Find where the given text appears and provide that cell's center as (x, y) coordinate. 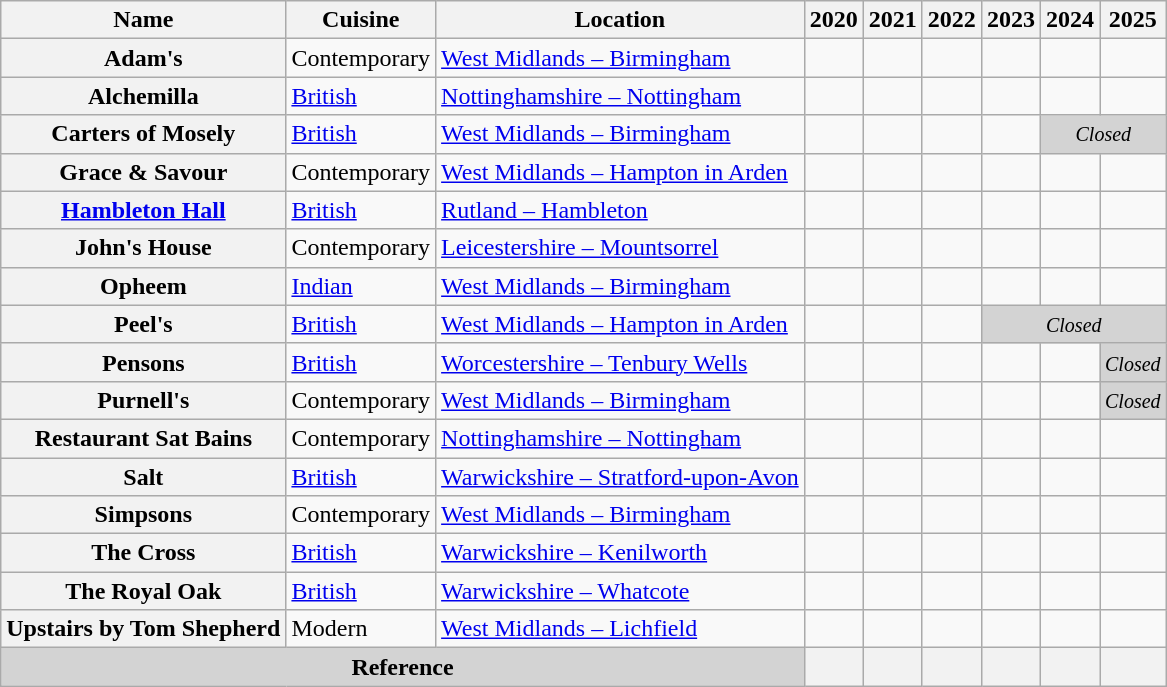
Restaurant Sat Bains (144, 438)
Name (144, 20)
2024 (1070, 20)
Indian (361, 286)
2020 (834, 20)
Modern (361, 629)
Adam's (144, 58)
2025 (1134, 20)
The Cross (144, 553)
Warwickshire – Whatcote (620, 591)
Reference (402, 667)
2022 (952, 20)
Warwickshire – Stratford-upon-Avon (620, 477)
Leicestershire – Mountsorrel (620, 248)
Opheem (144, 286)
Alchemilla (144, 96)
The Royal Oak (144, 591)
Grace & Savour (144, 172)
Warwickshire – Kenilworth (620, 553)
2021 (892, 20)
Upstairs by Tom Shepherd (144, 629)
Worcestershire – Tenbury Wells (620, 362)
West Midlands – Lichfield (620, 629)
Hambleton Hall (144, 210)
Location (620, 20)
Peel's (144, 324)
Pensons (144, 362)
Cuisine (361, 20)
Purnell's (144, 400)
Simpsons (144, 515)
Salt (144, 477)
John's House (144, 248)
2023 (1010, 20)
Carters of Mosely (144, 134)
Rutland – Hambleton (620, 210)
